Return the [x, y] coordinate for the center point of the cell that contains the specified text.  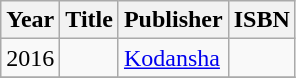
Publisher [173, 20]
Kodansha [173, 58]
2016 [30, 58]
ISBN [262, 20]
Title [90, 20]
Year [30, 20]
